Provide the [X, Y] coordinate of the cell's center where the given text is located.  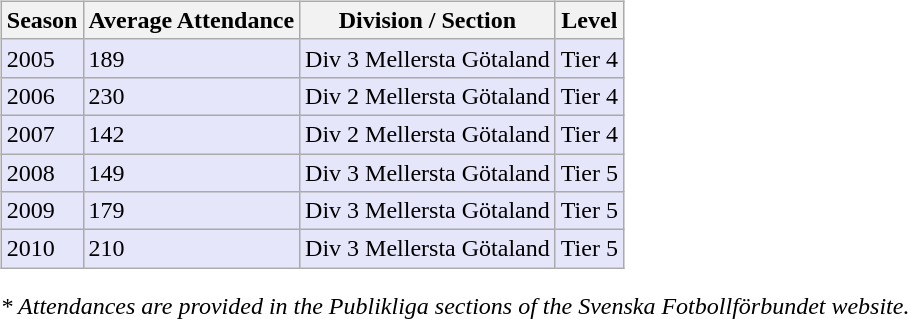
Level [589, 20]
2007 [42, 134]
189 [192, 58]
210 [192, 249]
2006 [42, 96]
2005 [42, 58]
179 [192, 211]
149 [192, 173]
Season [42, 20]
2008 [42, 173]
Average Attendance [192, 20]
230 [192, 96]
Division / Section [428, 20]
2010 [42, 249]
2009 [42, 211]
142 [192, 134]
